Scan for the cell matching the given text and deliver its (X, Y) coordinate at center. 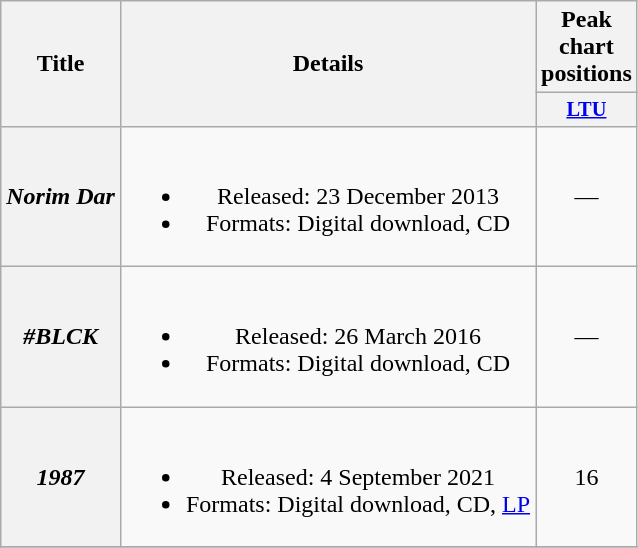
#BLCK (61, 337)
16 (587, 477)
Norim Dar (61, 196)
Released: 26 March 2016Formats: Digital download, CD (328, 337)
Peak chart positions (587, 47)
Details (328, 64)
Title (61, 64)
1987 (61, 477)
Released: 4 September 2021Formats: Digital download, CD, LP (328, 477)
Released: 23 December 2013Formats: Digital download, CD (328, 196)
LTU (587, 110)
